Output the (X, Y) coordinate of the center of the cell containing the given text.  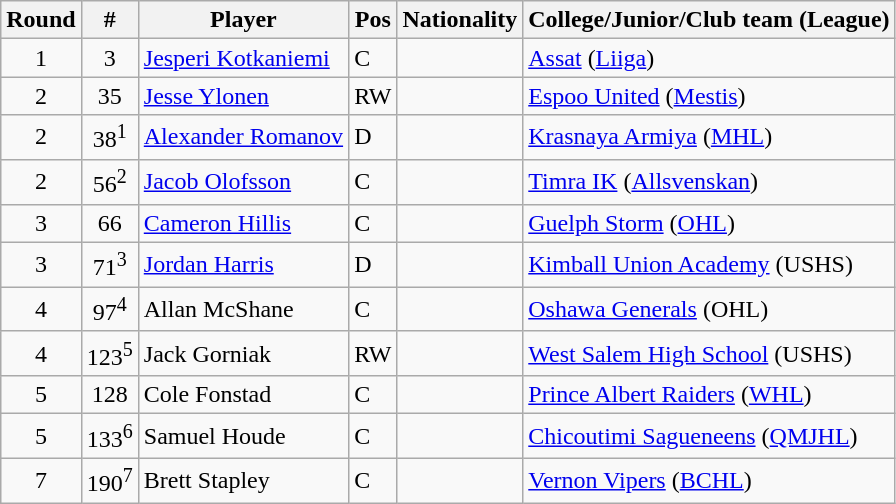
Brett Stapley (243, 480)
7 (41, 480)
1336 (110, 436)
Guelph Storm (OHL) (709, 223)
1907 (110, 480)
Alexander Romanov (243, 138)
Timra IK (Allsvenskan) (709, 182)
Round (41, 20)
# (110, 20)
Samuel Houde (243, 436)
Espoo United (Mestis) (709, 96)
Krasnaya Armiya (MHL) (709, 138)
Player (243, 20)
66 (110, 223)
Oshawa Generals (OHL) (709, 310)
Pos (373, 20)
Cole Fonstad (243, 395)
128 (110, 395)
Assat (Liiga) (709, 58)
Jack Gorniak (243, 354)
1235 (110, 354)
Jordan Harris (243, 264)
562 (110, 182)
381 (110, 138)
Jesse Ylonen (243, 96)
College/Junior/Club team (League) (709, 20)
974 (110, 310)
Chicoutimi Sagueneens (QMJHL) (709, 436)
Vernon Vipers (BCHL) (709, 480)
1 (41, 58)
Prince Albert Raiders (WHL) (709, 395)
West Salem High School (USHS) (709, 354)
35 (110, 96)
Cameron Hillis (243, 223)
Nationality (460, 20)
Kimball Union Academy (USHS) (709, 264)
713 (110, 264)
Jesperi Kotkaniemi (243, 58)
Jacob Olofsson (243, 182)
Allan McShane (243, 310)
